Search for the cell housing the specified text and yield its (x, y) center coordinate. 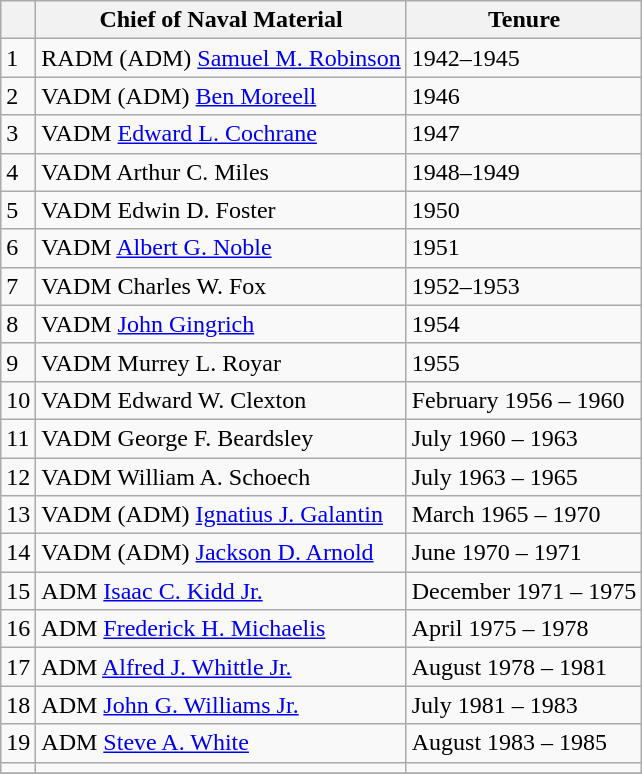
7 (18, 286)
ADM John G. Williams Jr. (221, 705)
1950 (524, 210)
July 1981 – 1983 (524, 705)
2 (18, 96)
1954 (524, 324)
18 (18, 705)
VADM (ADM) Ignatius J. Galantin (221, 515)
VADM Edward L. Cochrane (221, 134)
March 1965 – 1970 (524, 515)
February 1956 – 1960 (524, 400)
5 (18, 210)
VADM (ADM) Jackson D. Arnold (221, 553)
Chief of Naval Material (221, 20)
14 (18, 553)
VADM Murrey L. Royar (221, 362)
RADM (ADM) Samuel M. Robinson (221, 58)
10 (18, 400)
July 1960 – 1963 (524, 438)
17 (18, 667)
VADM George F. Beardsley (221, 438)
1955 (524, 362)
VADM Charles W. Fox (221, 286)
1952–1953 (524, 286)
1942–1945 (524, 58)
ADM Alfred J. Whittle Jr. (221, 667)
VADM Arthur C. Miles (221, 172)
1951 (524, 248)
9 (18, 362)
1947 (524, 134)
15 (18, 591)
ADM Steve A. White (221, 743)
13 (18, 515)
VADM William A. Schoech (221, 477)
August 1983 – 1985 (524, 743)
VADM Edward W. Clexton (221, 400)
VADM Edwin D. Foster (221, 210)
December 1971 – 1975 (524, 591)
August 1978 – 1981 (524, 667)
1946 (524, 96)
1 (18, 58)
ADM Isaac C. Kidd Jr. (221, 591)
11 (18, 438)
VADM (ADM) Ben Moreell (221, 96)
Tenure (524, 20)
VADM John Gingrich (221, 324)
3 (18, 134)
ADM Frederick H. Michaelis (221, 629)
1948–1949 (524, 172)
April 1975 – 1978 (524, 629)
16 (18, 629)
June 1970 – 1971 (524, 553)
8 (18, 324)
19 (18, 743)
12 (18, 477)
4 (18, 172)
6 (18, 248)
VADM Albert G. Noble (221, 248)
July 1963 – 1965 (524, 477)
